Return (x, y) of the center of cell containing provided text 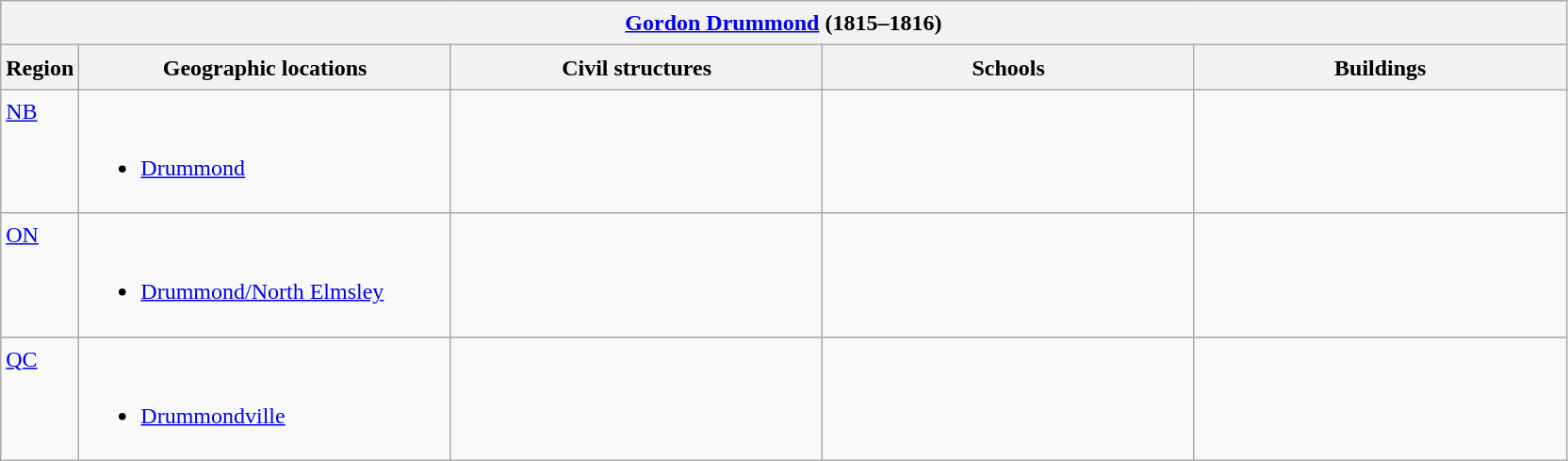
Geographic locations (266, 68)
ON (40, 275)
Schools (1008, 68)
NB (40, 151)
Buildings (1380, 68)
QC (40, 398)
Drummond/North Elmsley (266, 275)
Region (40, 68)
Drummondville (266, 398)
Drummond (266, 151)
Civil structures (637, 68)
Gordon Drummond (1815–1816) (784, 23)
